Detect which cell encompasses the target text, then output its [X, Y] center coordinate. 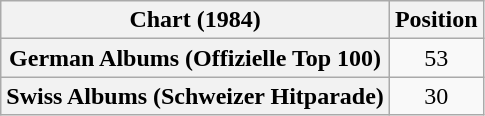
53 [436, 58]
Position [436, 20]
German Albums (Offizielle Top 100) [196, 58]
Swiss Albums (Schweizer Hitparade) [196, 96]
30 [436, 96]
Chart (1984) [196, 20]
